Identify which cell holds the provided text, then report its [x, y] central coordinate. 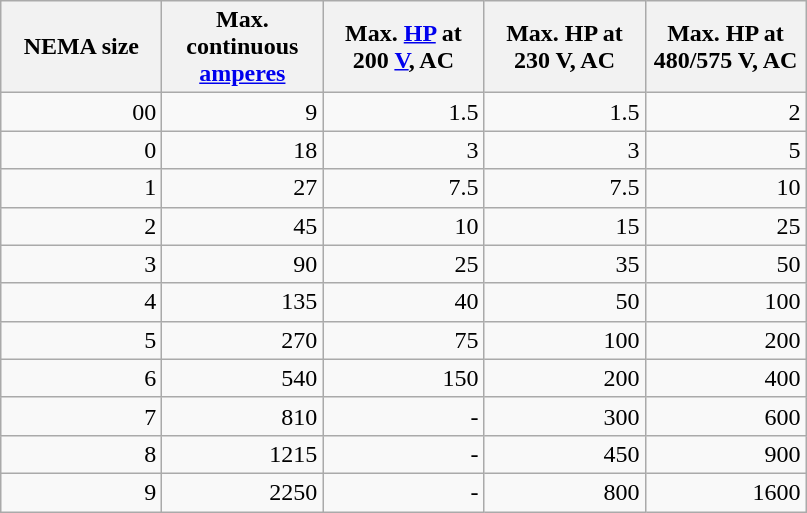
0 [82, 150]
45 [242, 226]
15 [564, 226]
90 [242, 264]
2250 [242, 492]
400 [726, 378]
40 [404, 302]
6 [82, 378]
Max. HP at 200 V, AC [404, 47]
450 [564, 454]
Max. HP at 230 V, AC [564, 47]
27 [242, 188]
800 [564, 492]
4 [82, 302]
1 [82, 188]
NEMA size [82, 47]
150 [404, 378]
270 [242, 340]
300 [564, 416]
135 [242, 302]
8 [82, 454]
35 [564, 264]
1600 [726, 492]
7 [82, 416]
18 [242, 150]
Max. HP at 480/575 V, AC [726, 47]
900 [726, 454]
810 [242, 416]
Max. continuous amperes [242, 47]
75 [404, 340]
600 [726, 416]
540 [242, 378]
00 [82, 112]
1215 [242, 454]
